Return the [X, Y] coordinate for the center point of the cell that contains the specified text.  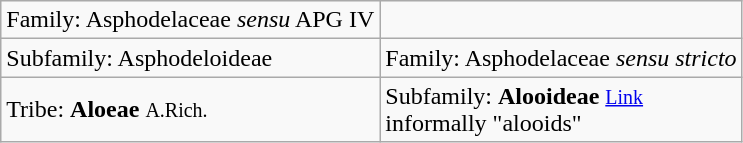
Tribe: Aloeae A.Rich. [190, 110]
Family: Asphodelaceae sensu APG IV [190, 20]
Family: Asphodelaceae sensu stricto [561, 58]
Subfamily: Asphodeloideae [190, 58]
Subfamily: Alooideae Linkinformally "alooids" [561, 110]
